Detect which cell encompasses the target text, then output its [x, y] center coordinate. 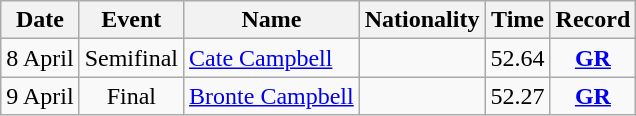
Record [593, 20]
52.64 [518, 58]
52.27 [518, 96]
Cate Campbell [272, 58]
Semifinal [131, 58]
Date [40, 20]
Final [131, 96]
Event [131, 20]
9 April [40, 96]
Bronte Campbell [272, 96]
Time [518, 20]
Nationality [422, 20]
Name [272, 20]
8 April [40, 58]
